Search for the cell housing the specified text and yield its (x, y) center coordinate. 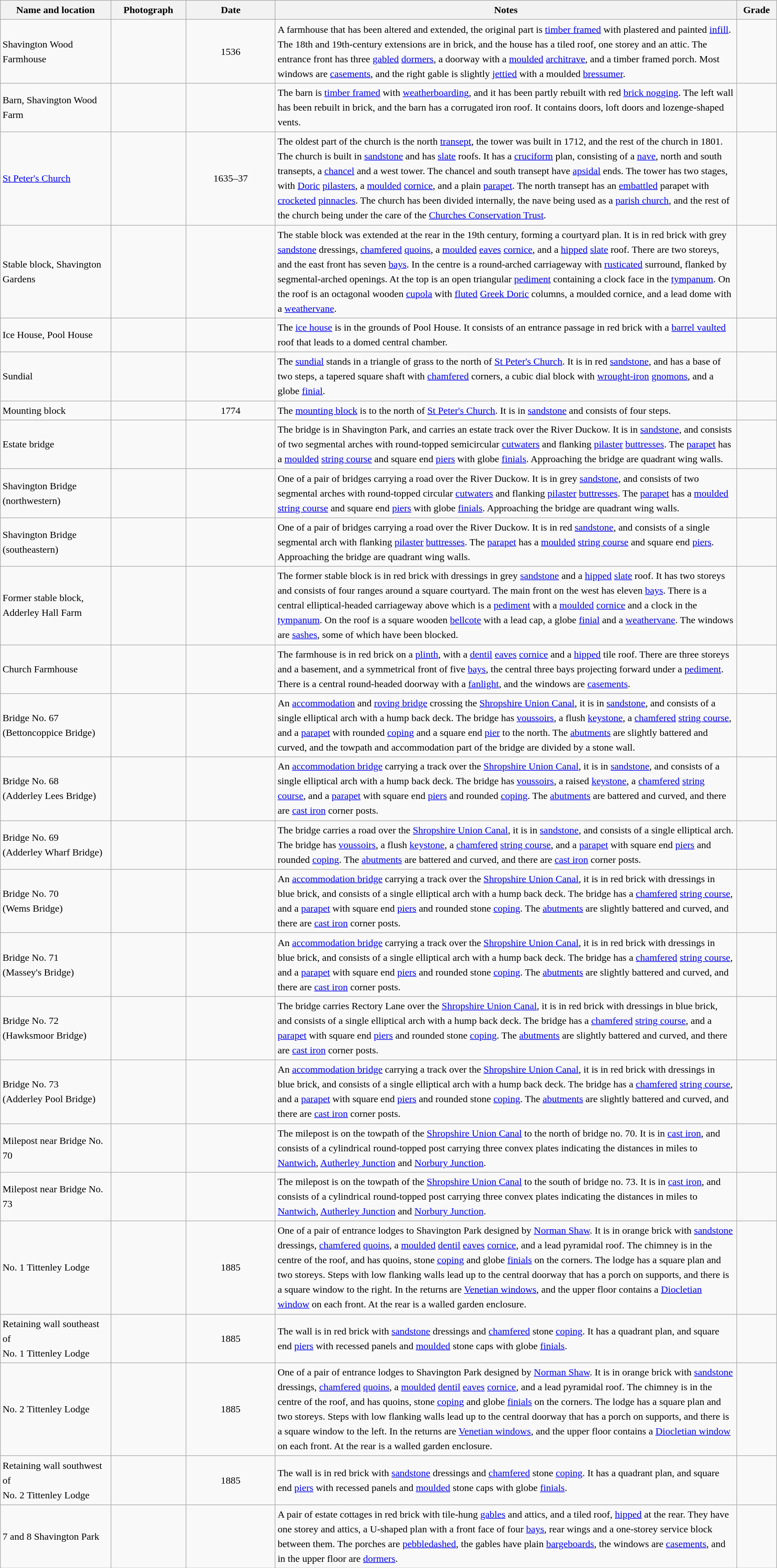
Milepost near Bridge No. 73 (56, 1196)
Sundial (56, 376)
Bridge No. 67(Bettoncoppice Bridge) (56, 725)
Milepost near Bridge No. 70 (56, 1148)
Stable block, Shavington Gardens (56, 271)
Retaining wall southeast ofNo. 1 Tittenley Lodge (56, 1338)
1536 (231, 52)
Bridge No. 71(Massey's Bridge) (56, 964)
No. 1 Tittenley Lodge (56, 1268)
1774 (231, 411)
The mounting block is to the north of St Peter's Church. It is in sandstone and consists of four steps. (506, 411)
Notes (506, 10)
Shavington Bridge (southeastern) (56, 542)
Grade (757, 10)
Church Farmhouse (56, 669)
Name and location (56, 10)
Bridge No. 73(Adderley Pool Bridge) (56, 1091)
Mounting block (56, 411)
7 and 8 Shavington Park (56, 1536)
No. 2 Tittenley Lodge (56, 1409)
Photograph (148, 10)
1635–37 (231, 179)
Date (231, 10)
Shavington Bridge (northwestern) (56, 493)
Shavington Wood Farmhouse (56, 52)
Ice House, Pool House (56, 335)
Bridge No. 72(Hawksmoor Bridge) (56, 1028)
St Peter's Church (56, 179)
Barn, Shavington Wood Farm (56, 107)
Bridge No. 68(Adderley Lees Bridge) (56, 789)
Bridge No. 69(Adderley Wharf Bridge) (56, 845)
Bridge No. 70(Wems Bridge) (56, 901)
Estate bridge (56, 444)
Former stable block,Adderley Hall Farm (56, 606)
Retaining wall southwest ofNo. 2 Tittenley Lodge (56, 1480)
